Extract the [X, Y] coordinate from the center of the cell holding the provided text.  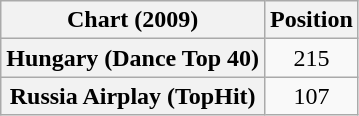
Hungary (Dance Top 40) [133, 58]
Position [312, 20]
Russia Airplay (TopHit) [133, 96]
Chart (2009) [133, 20]
215 [312, 58]
107 [312, 96]
